Identify which cell holds the provided text, then report its (X, Y) central coordinate. 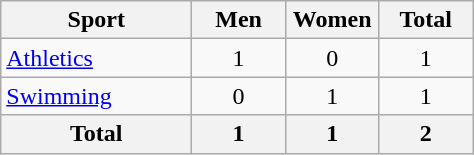
Swimming (96, 96)
Women (332, 20)
2 (426, 134)
Athletics (96, 58)
Men (239, 20)
Sport (96, 20)
